Return (X, Y) of the center of cell containing provided text 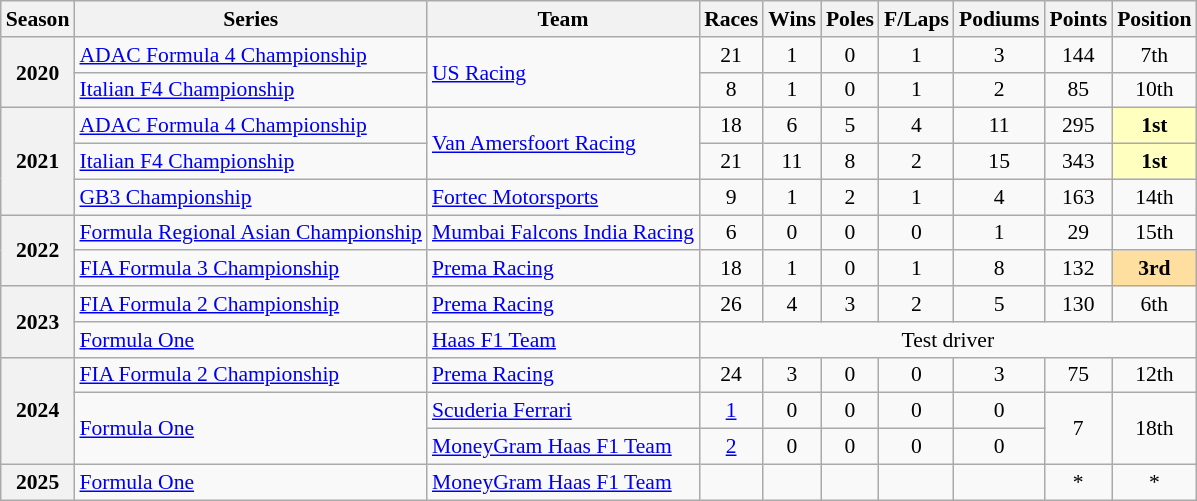
7 (1078, 428)
12th (1154, 375)
15th (1154, 233)
Mumbai Falcons India Racing (563, 233)
75 (1078, 375)
Position (1154, 19)
24 (731, 375)
Team (563, 19)
Van Amersfoort Racing (563, 144)
15 (1000, 162)
Haas F1 Team (563, 340)
29 (1078, 233)
132 (1078, 269)
343 (1078, 162)
2023 (38, 322)
9 (731, 197)
6th (1154, 304)
2022 (38, 250)
2024 (38, 410)
Races (731, 19)
Podiums (1000, 19)
85 (1078, 90)
26 (731, 304)
144 (1078, 55)
F/Laps (916, 19)
Scuderia Ferrari (563, 411)
163 (1078, 197)
Formula Regional Asian Championship (250, 233)
FIA Formula 3 Championship (250, 269)
10th (1154, 90)
2021 (38, 162)
14th (1154, 197)
Series (250, 19)
US Racing (563, 72)
2025 (38, 482)
3rd (1154, 269)
130 (1078, 304)
Season (38, 19)
Test driver (948, 340)
Poles (850, 19)
7th (1154, 55)
2020 (38, 72)
Fortec Motorsports (563, 197)
GB3 Championship (250, 197)
295 (1078, 126)
Points (1078, 19)
Wins (792, 19)
18th (1154, 428)
